Determine the (x, y) coordinate at the center of the cell enclosing the given text.  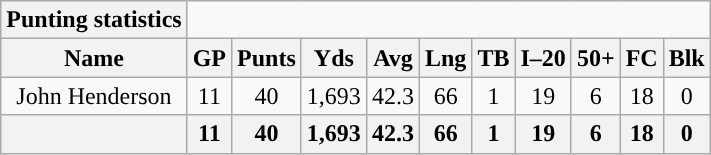
Blk (686, 58)
Avg (392, 58)
I–20 (543, 58)
Name (94, 58)
TB (494, 58)
Punts (267, 58)
Lng (445, 58)
Punting statistics (94, 20)
GP (209, 58)
Yds (334, 58)
FC (642, 58)
50+ (596, 58)
John Henderson (94, 96)
